Output the [X, Y] coordinate of the center of the cell containing the given text.  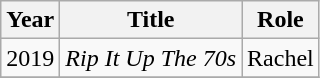
Role [281, 20]
2019 [30, 58]
Rip It Up The 70s [151, 58]
Title [151, 20]
Year [30, 20]
Rachel [281, 58]
